Search for the cell housing the specified text and yield its (x, y) center coordinate. 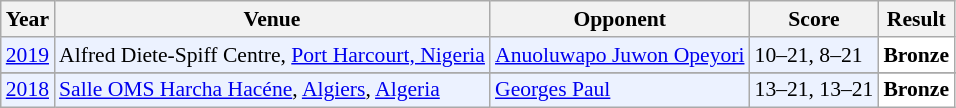
Anuoluwapo Juwon Opeyori (620, 55)
Score (814, 19)
Year (28, 19)
10–21, 8–21 (814, 55)
Opponent (620, 19)
Georges Paul (620, 90)
Alfred Diete-Spiff Centre, Port Harcourt, Nigeria (272, 55)
Venue (272, 19)
2018 (28, 90)
13–21, 13–21 (814, 90)
2019 (28, 55)
Result (916, 19)
Salle OMS Harcha Hacéne, Algiers, Algeria (272, 90)
